Output the (x, y) coordinate of the center of the cell containing the given text.  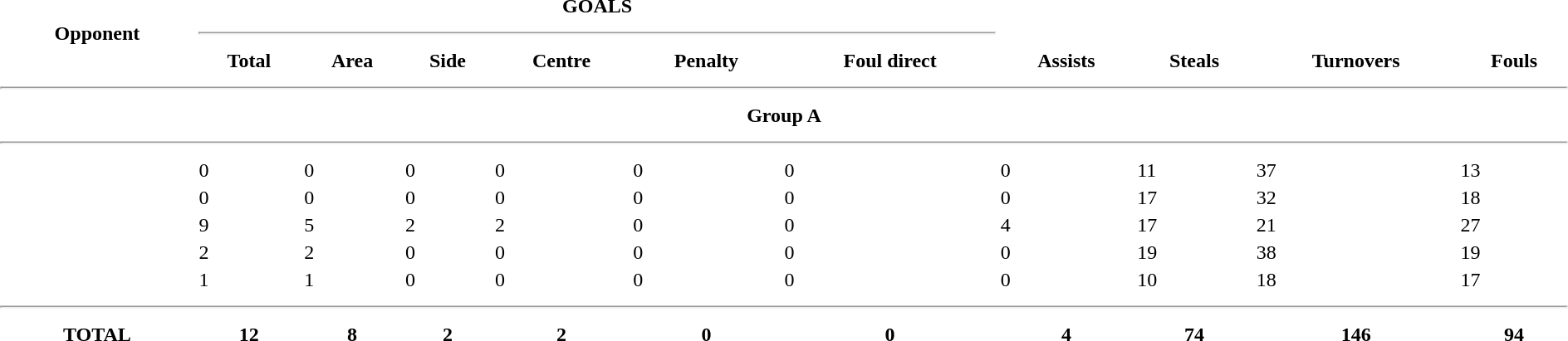
19 (1194, 252)
Total (249, 61)
11 (1194, 170)
5 (352, 225)
Area (352, 61)
32 (1355, 197)
21 (1355, 225)
37 (1355, 170)
Foul direct (890, 61)
Centre (561, 61)
4 (1066, 225)
18 (1355, 280)
38 (1355, 252)
9 (249, 225)
Penalty (706, 61)
Side (447, 61)
10 (1194, 280)
